Capture the cell that displays the provided text and extract its [X, Y] central coordinate. 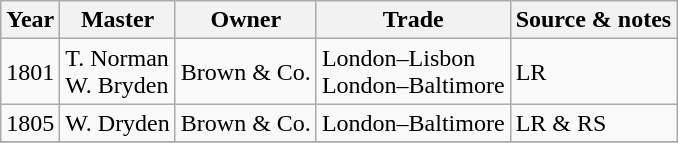
Source & notes [594, 20]
LR [594, 72]
1805 [30, 123]
Trade [413, 20]
Owner [246, 20]
London–LisbonLondon–Baltimore [413, 72]
LR & RS [594, 123]
Master [118, 20]
W. Dryden [118, 123]
Year [30, 20]
1801 [30, 72]
T. NormanW. Bryden [118, 72]
London–Baltimore [413, 123]
